Locate the cell with the specified text and output its [X, Y] center coordinate. 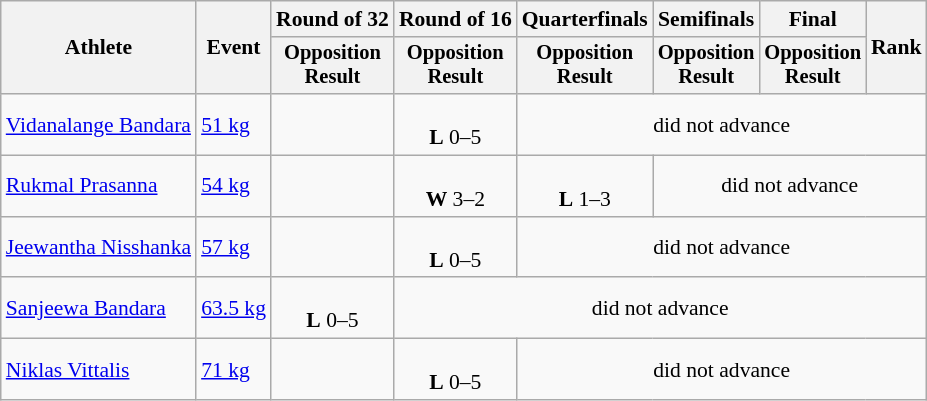
Round of 32 [332, 19]
Final [812, 19]
71 kg [234, 370]
Jeewantha Nisshanka [98, 248]
W 3–2 [456, 186]
Niklas Vittalis [98, 370]
51 kg [234, 124]
Semifinals [706, 19]
63.5 kg [234, 308]
Quarterfinals [585, 19]
Athlete [98, 48]
L 1–3 [585, 186]
Vidanalange Bandara [98, 124]
Round of 16 [456, 19]
57 kg [234, 248]
Event [234, 48]
Rukmal Prasanna [98, 186]
Sanjeewa Bandara [98, 308]
Rank [896, 48]
54 kg [234, 186]
